Output the [x, y] coordinate of the center of the cell containing the given text.  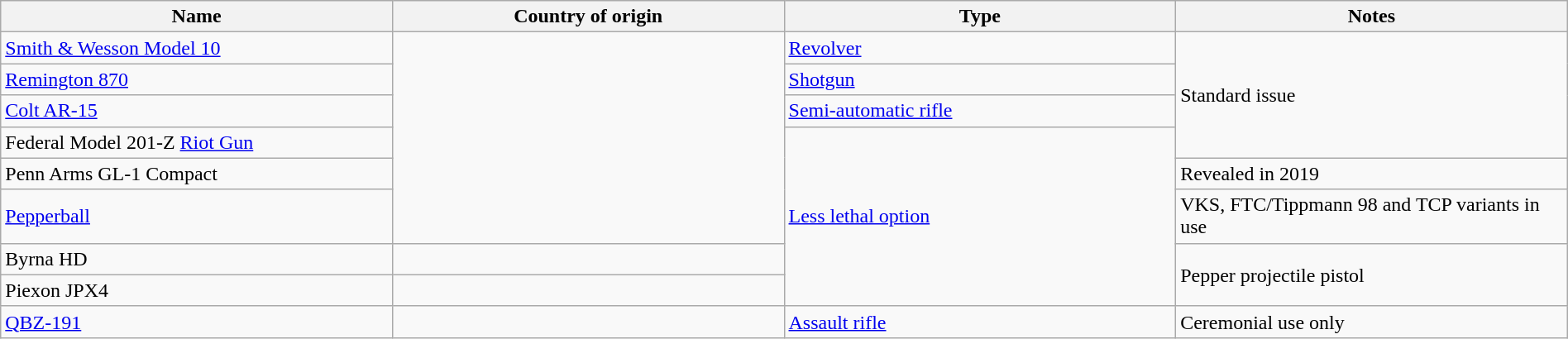
VKS, FTC/Tippmann 98 and TCP variants in use [1372, 217]
Country of origin [588, 17]
Name [197, 17]
Byrna HD [197, 259]
Shotgun [980, 79]
Notes [1372, 17]
Smith & Wesson Model 10 [197, 48]
Colt AR-15 [197, 111]
Piexon JPX4 [197, 290]
Federal Model 201-Z Riot Gun [197, 142]
Pepperball [197, 217]
Less lethal option [980, 217]
Pepper projectile pistol [1372, 275]
Semi-automatic rifle [980, 111]
Penn Arms GL-1 Compact [197, 174]
Revealed in 2019 [1372, 174]
Revolver [980, 48]
Type [980, 17]
Assault rifle [980, 322]
Remington 870 [197, 79]
Ceremonial use only [1372, 322]
Standard issue [1372, 95]
QBZ-191 [197, 322]
